Return (x, y) of the center of cell containing provided text 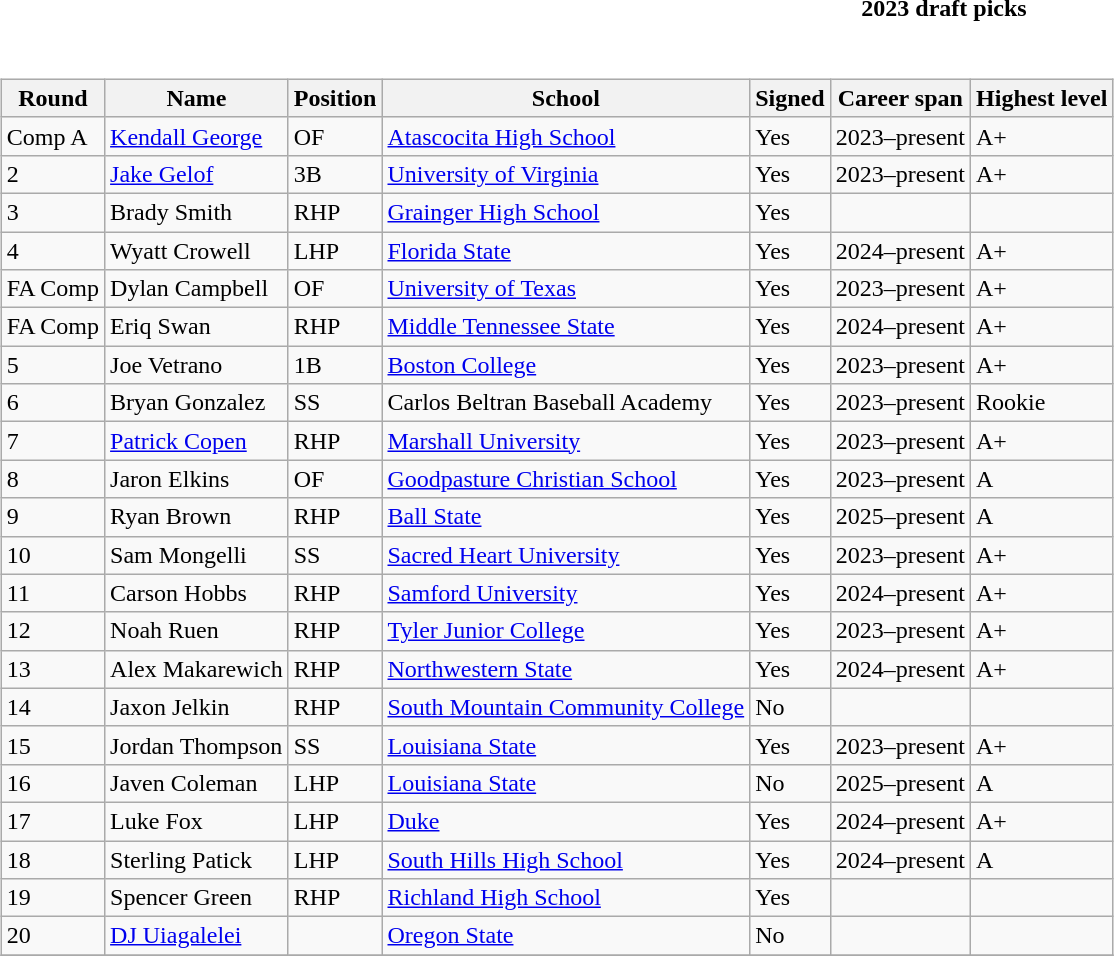
12 (52, 631)
Florida State (566, 251)
Name (197, 98)
Position (335, 98)
Rookie (1042, 403)
14 (52, 707)
18 (52, 859)
University of Virginia (566, 174)
3 (52, 212)
Round (52, 98)
Samford University (566, 593)
4 (52, 251)
Wyatt Crowell (197, 251)
School (566, 98)
Carlos Beltran Baseball Academy (566, 403)
Bryan Gonzalez (197, 403)
Noah Ruen (197, 631)
Sacred Heart University (566, 555)
15 (52, 745)
5 (52, 365)
9 (52, 517)
3B (335, 174)
Jaxon Jelkin (197, 707)
Dylan Campbell (197, 289)
Alex Makarewich (197, 669)
Highest level (1042, 98)
South Hills High School (566, 859)
Boston College (566, 365)
20 (52, 936)
Comp A (52, 136)
Sam Mongelli (197, 555)
Ryan Brown (197, 517)
10 (52, 555)
Javen Coleman (197, 783)
Jake Gelof (197, 174)
Duke (566, 821)
Patrick Copen (197, 441)
Signed (790, 98)
Luke Fox (197, 821)
Sterling Patick (197, 859)
7 (52, 441)
Northwestern State (566, 669)
Career span (900, 98)
Spencer Green (197, 898)
Kendall George (197, 136)
University of Texas (566, 289)
Marshall University (566, 441)
6 (52, 403)
17 (52, 821)
8 (52, 479)
11 (52, 593)
DJ Uiagalelei (197, 936)
1B (335, 365)
Oregon State (566, 936)
13 (52, 669)
2 (52, 174)
Eriq Swan (197, 327)
Ball State (566, 517)
Middle Tennessee State (566, 327)
Grainger High School (566, 212)
Goodpasture Christian School (566, 479)
Richland High School (566, 898)
Atascocita High School (566, 136)
Jaron Elkins (197, 479)
Brady Smith (197, 212)
16 (52, 783)
Joe Vetrano (197, 365)
Tyler Junior College (566, 631)
Carson Hobbs (197, 593)
19 (52, 898)
South Mountain Community College (566, 707)
Jordan Thompson (197, 745)
